Identify which cell holds the provided text, then report its [x, y] central coordinate. 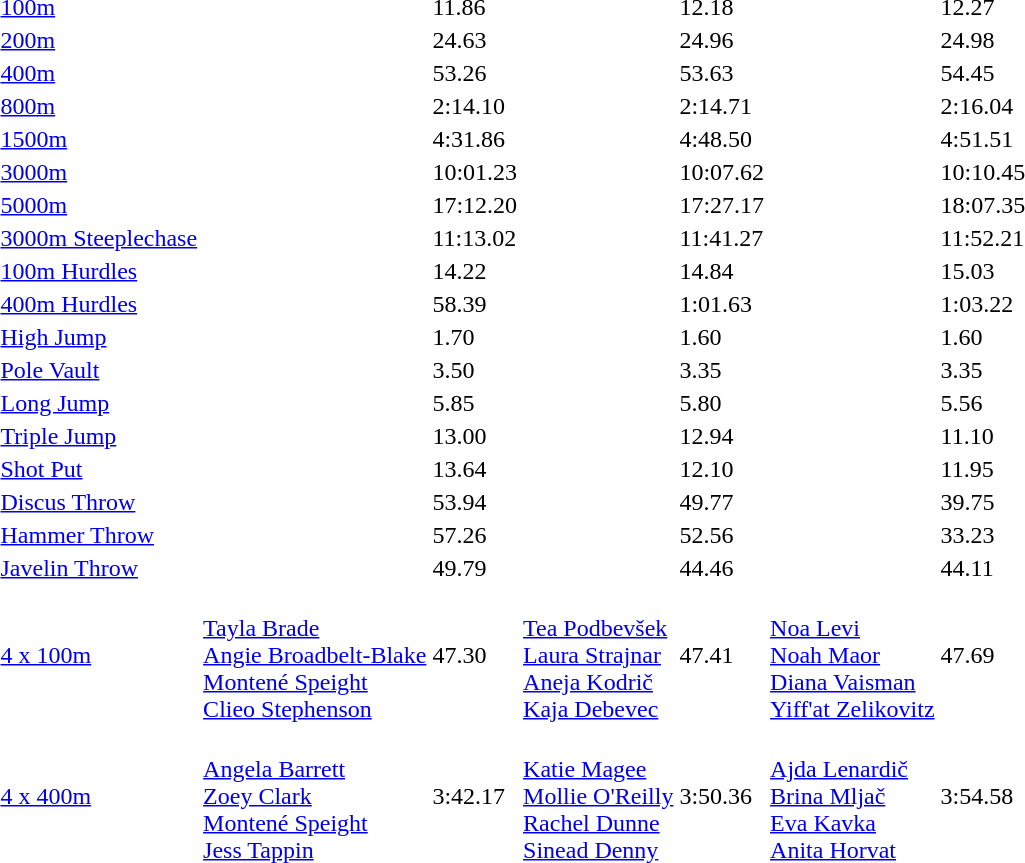
4:48.50 [722, 139]
3.50 [475, 370]
10:07.62 [722, 172]
24.96 [722, 40]
1:01.63 [722, 304]
49.77 [722, 502]
14.84 [722, 271]
5.80 [722, 403]
1.70 [475, 337]
53.26 [475, 73]
10:01.23 [475, 172]
47.41 [722, 655]
5.85 [475, 403]
12.10 [722, 469]
2:14.10 [475, 106]
11:41.27 [722, 238]
4:31.86 [475, 139]
49.79 [475, 568]
17:27.17 [722, 205]
12.94 [722, 436]
17:12.20 [475, 205]
53.94 [475, 502]
13.64 [475, 469]
Tayla BradeAngie Broadbelt-BlakeMontené SpeightClieo Stephenson [315, 655]
44.46 [722, 568]
3.35 [722, 370]
52.56 [722, 535]
47.30 [475, 655]
2:14.71 [722, 106]
58.39 [475, 304]
1.60 [722, 337]
24.63 [475, 40]
53.63 [722, 73]
11:13.02 [475, 238]
14.22 [475, 271]
13.00 [475, 436]
Noa LeviNoah MaorDiana VaismanYiff'at Zelikovitz [853, 655]
57.26 [475, 535]
Tea PodbevšekLaura StrajnarAneja KodričKaja Debevec [598, 655]
